Capture the cell that displays the provided text and extract its (x, y) central coordinate. 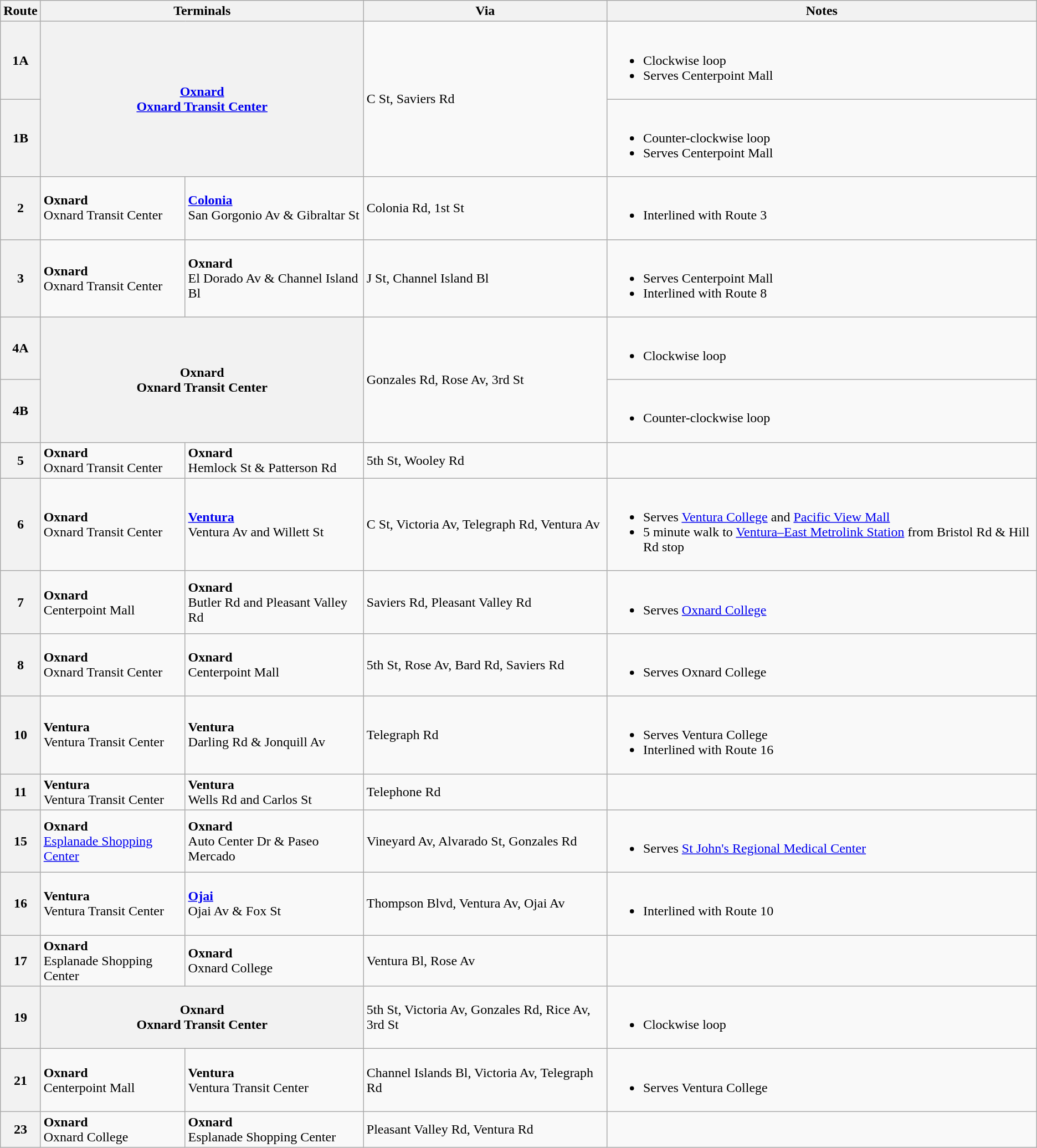
OxnardAuto Center Dr & Paseo Mercado (274, 841)
Gonzales Rd, Rose Av, 3rd St (485, 380)
Saviers Rd, Pleasant Valley Rd (485, 602)
8 (20, 665)
21 (20, 1080)
Channel Islands Bl, Victoria Av, Telegraph Rd (485, 1080)
Telephone Rd (485, 791)
Terminals (202, 11)
4B (20, 411)
1A (20, 60)
Clockwise loopServes Centerpoint Mall (822, 60)
OxnardEl Dorado Av & Channel Island Bl (274, 278)
OxnardButler Rd and Pleasant Valley Rd (274, 602)
Pleasant Valley Rd, Ventura Rd (485, 1129)
VenturaVentura Av and Willett St (274, 524)
11 (20, 791)
16 (20, 904)
C St, Victoria Av, Telegraph Rd, Ventura Av (485, 524)
3 (20, 278)
19 (20, 1017)
VenturaWells Rd and Carlos St (274, 791)
J St, Channel Island Bl (485, 278)
Serves St John's Regional Medical Center (822, 841)
Vineyard Av, Alvarado St, Gonzales Rd (485, 841)
Counter-clockwise loop (822, 411)
5th St, Rose Av, Bard Rd, Saviers Rd (485, 665)
Counter-clockwise loopServes Centerpoint Mall (822, 138)
2 (20, 208)
Serves Centerpoint MallInterlined with Route 8 (822, 278)
Interlined with Route 3 (822, 208)
17 (20, 961)
Via (485, 11)
Serves Ventura CollegeInterlined with Route 16 (822, 735)
Notes (822, 11)
Ventura Bl, Rose Av (485, 961)
Colonia Rd, 1st St (485, 208)
5 (20, 460)
1B (20, 138)
ColoniaSan Gorgonio Av & Gibraltar St (274, 208)
5th St, Wooley Rd (485, 460)
15 (20, 841)
OjaiOjai Av & Fox St (274, 904)
Serves Ventura College (822, 1080)
10 (20, 735)
VenturaDarling Rd & Jonquill Av (274, 735)
OxnardHemlock St & Patterson Rd (274, 460)
Interlined with Route 10 (822, 904)
Thompson Blvd, Ventura Av, Ojai Av (485, 904)
Route (20, 11)
4A (20, 348)
23 (20, 1129)
7 (20, 602)
Telegraph Rd (485, 735)
Serves Ventura College and Pacific View Mall5 minute walk to Ventura–East Metrolink Station from Bristol Rd & Hill Rd stop (822, 524)
5th St, Victoria Av, Gonzales Rd, Rice Av, 3rd St (485, 1017)
C St, Saviers Rd (485, 99)
6 (20, 524)
